Output the [X, Y] coordinate of the center of the cell containing the given text.  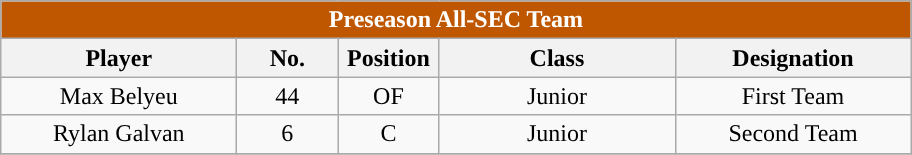
Preseason All-SEC Team [456, 20]
First Team [793, 96]
C [388, 134]
Player [119, 58]
Designation [793, 58]
OF [388, 96]
Rylan Galvan [119, 134]
No. [288, 58]
44 [288, 96]
Position [388, 58]
6 [288, 134]
Second Team [793, 134]
Class [557, 58]
Max Belyeu [119, 96]
